From the cell containing the given text, extract its center point as [x, y] coordinate. 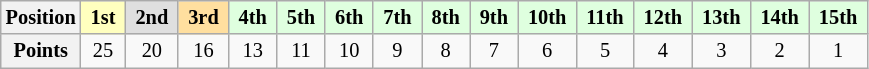
12th [663, 17]
8 [446, 51]
6th [349, 17]
8th [446, 17]
11th [604, 17]
3 [721, 51]
13th [721, 17]
2 [779, 51]
25 [104, 51]
1 [838, 51]
1st [104, 17]
5th [301, 17]
6 [547, 51]
15th [838, 17]
13 [253, 51]
3rd [203, 17]
20 [152, 51]
5 [604, 51]
10 [349, 51]
2nd [152, 17]
10th [547, 17]
4th [253, 17]
14th [779, 17]
9 [397, 51]
Position [41, 17]
7th [397, 17]
9th [494, 17]
Points [41, 51]
11 [301, 51]
16 [203, 51]
7 [494, 51]
4 [663, 51]
